Find where the given text appears and provide that cell's center as (x, y) coordinate. 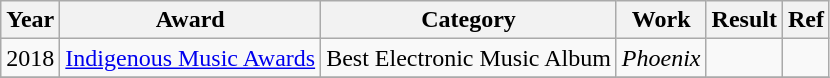
Category (469, 20)
Result (744, 20)
Work (661, 20)
Indigenous Music Awards (190, 58)
Best Electronic Music Album (469, 58)
Award (190, 20)
2018 (30, 58)
Year (30, 20)
Ref (806, 20)
Phoenix (661, 58)
